Identify which cell holds the provided text, then report its [x, y] central coordinate. 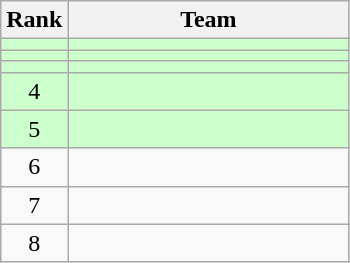
6 [34, 167]
4 [34, 91]
Team [208, 20]
5 [34, 129]
Rank [34, 20]
8 [34, 243]
7 [34, 205]
